Return the [x, y] coordinate for the center point of the cell that contains the specified text.  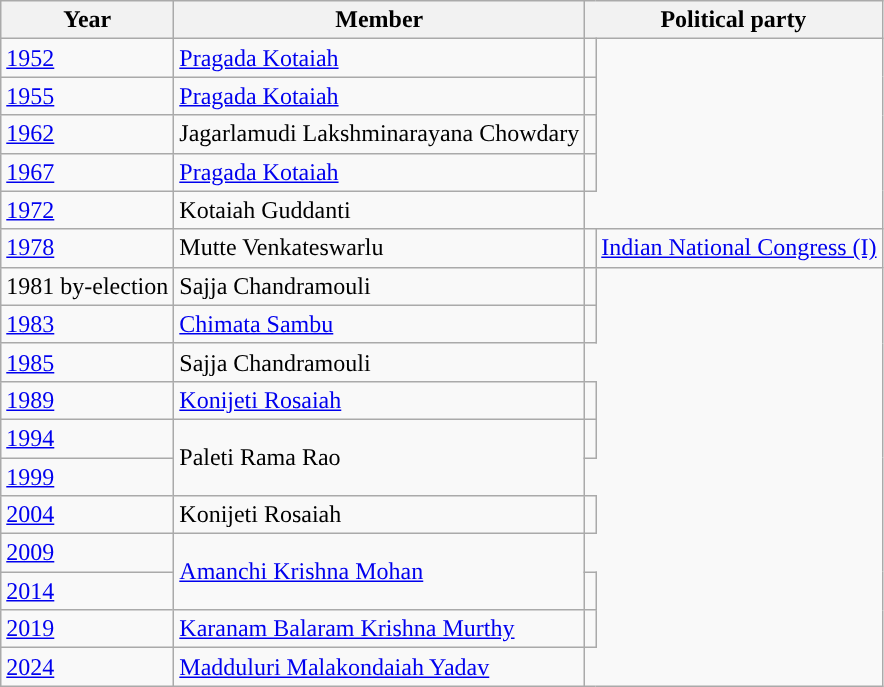
1981 by-election [88, 286]
Amanchi Krishna Mohan [380, 572]
Jagarlamudi Lakshminarayana Chowdary [380, 134]
1983 [88, 324]
1952 [88, 58]
2009 [88, 553]
1999 [88, 477]
Mutte Venkateswarlu [380, 248]
1962 [88, 134]
1967 [88, 172]
Madduluri Malakondaiah Yadav [380, 667]
2024 [88, 667]
2019 [88, 629]
1994 [88, 438]
1955 [88, 96]
Karanam Balaram Krishna Murthy [380, 629]
Chimata Sambu [380, 324]
1985 [88, 362]
1989 [88, 400]
Kotaiah Guddanti [380, 210]
2014 [88, 591]
Year [88, 20]
Paleti Rama Rao [380, 457]
1972 [88, 210]
Member [380, 20]
2004 [88, 515]
Indian National Congress (I) [739, 248]
1978 [88, 248]
Political party [734, 20]
